Determine the [x, y] coordinate at the center of the cell enclosing the given text.  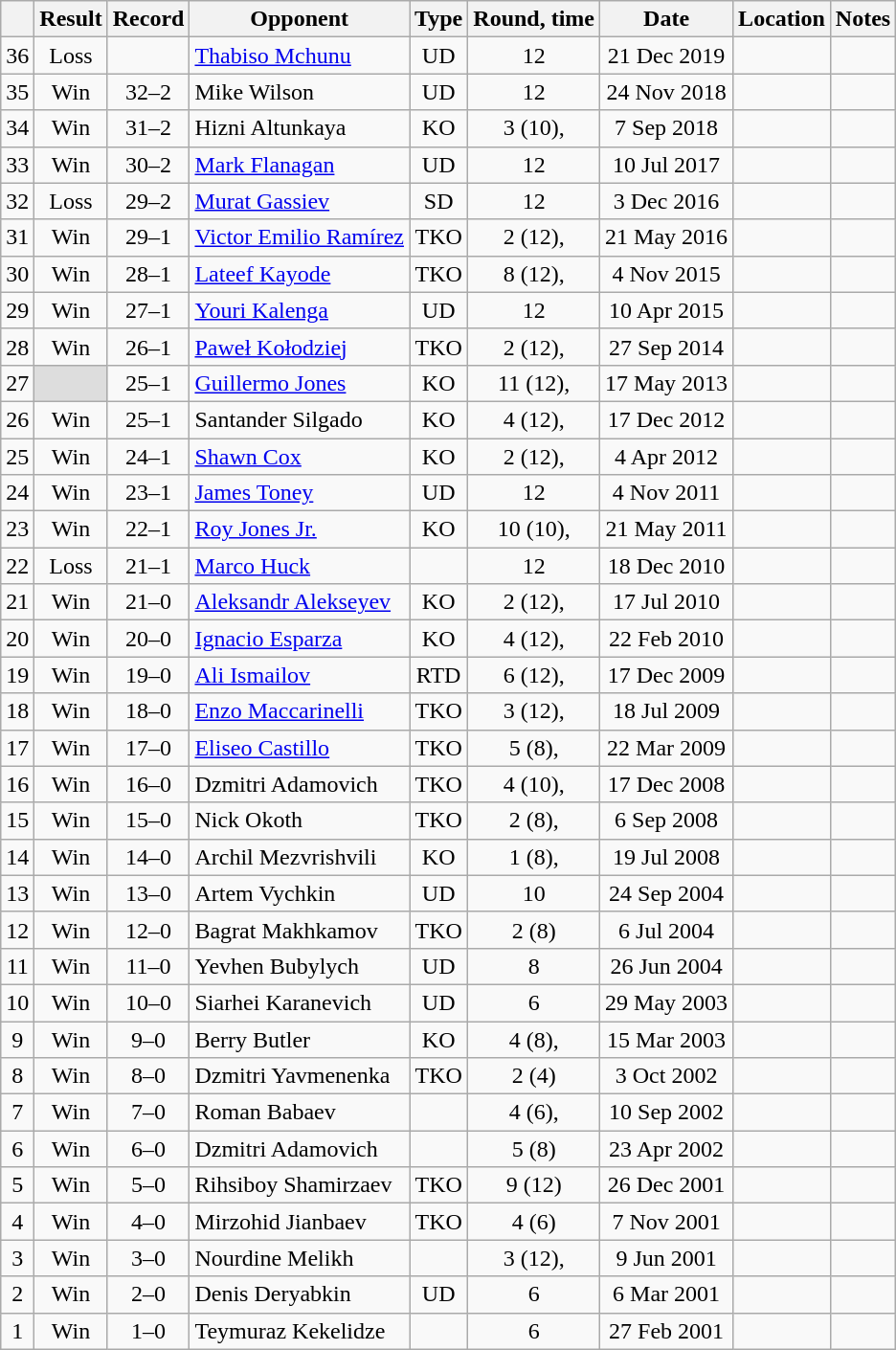
Guillermo Jones [300, 383]
4 (6) [534, 1222]
6 Mar 2001 [666, 1294]
Berry Butler [300, 1039]
14 [17, 857]
5 [17, 1185]
Record [148, 19]
17 Dec 2008 [666, 784]
Hizni Altunkaya [300, 128]
3 Oct 2002 [666, 1076]
3 [17, 1258]
Aleksandr Alekseyev [300, 602]
4 (10), [534, 784]
22 [17, 566]
27–1 [148, 310]
16–0 [148, 784]
1–0 [148, 1331]
2 (8), [534, 821]
24 [17, 493]
Enzo Maccarinelli [300, 711]
19 [17, 675]
30 [17, 274]
32 [17, 201]
16 [17, 784]
10 Sep 2002 [666, 1113]
Paweł Kołodziej [300, 347]
11–0 [148, 966]
17 May 2013 [666, 383]
4 Apr 2012 [666, 457]
Round, time [534, 19]
22 Feb 2010 [666, 639]
13–0 [148, 893]
20 [17, 639]
Date [666, 19]
Result [71, 19]
14–0 [148, 857]
Type [438, 19]
27 Feb 2001 [666, 1331]
10 Jul 2017 [666, 165]
Yevhen Bubylych [300, 966]
RTD [438, 675]
22–1 [148, 529]
35 [17, 92]
21 May 2011 [666, 529]
James Toney [300, 493]
Mirzohid Jianbaev [300, 1222]
18–0 [148, 711]
18 Jul 2009 [666, 711]
Archil Mezvrishvili [300, 857]
25 [17, 457]
Victor Emilio Ramírez [300, 237]
21 Dec 2019 [666, 56]
4 (6), [534, 1113]
15 [17, 821]
29–2 [148, 201]
21 [17, 602]
22 Mar 2009 [666, 748]
3 (10), [534, 128]
Santander Silgado [300, 419]
28–1 [148, 274]
19 Jul 2008 [666, 857]
4 [17, 1222]
7 [17, 1113]
23 [17, 529]
18 Dec 2010 [666, 566]
24 Nov 2018 [666, 92]
29 [17, 310]
Teymuraz Kekelidze [300, 1331]
26 Dec 2001 [666, 1185]
11 [17, 966]
23 Apr 2002 [666, 1149]
Ignacio Esparza [300, 639]
15 Mar 2003 [666, 1039]
Opponent [300, 19]
7 Sep 2018 [666, 128]
6 Jul 2004 [666, 930]
Siarhei Karanevich [300, 1002]
Location [782, 19]
10 (10), [534, 529]
24–1 [148, 457]
5 (8) [534, 1149]
4 Nov 2011 [666, 493]
1 [17, 1331]
Ali Ismailov [300, 675]
Mark Flanagan [300, 165]
Artem Vychkin [300, 893]
9 [17, 1039]
12–0 [148, 930]
31–2 [148, 128]
17–0 [148, 748]
13 [17, 893]
Denis Deryabkin [300, 1294]
33 [17, 165]
8 (12), [534, 274]
26–1 [148, 347]
15–0 [148, 821]
Roy Jones Jr. [300, 529]
6–0 [148, 1149]
17 Jul 2010 [666, 602]
20–0 [148, 639]
4–0 [148, 1222]
17 Dec 2009 [666, 675]
SD [438, 201]
Youri Kalenga [300, 310]
17 [17, 748]
17 Dec 2012 [666, 419]
Rihsiboy Shamirzaev [300, 1185]
2 (8) [534, 930]
8–0 [148, 1076]
Marco Huck [300, 566]
26 [17, 419]
3–0 [148, 1258]
27 Sep 2014 [666, 347]
2 [17, 1294]
5–0 [148, 1185]
4 (8), [534, 1039]
28 [17, 347]
27 [17, 383]
Eliseo Castillo [300, 748]
11 (12), [534, 383]
1 (8), [534, 857]
19–0 [148, 675]
21 May 2016 [666, 237]
34 [17, 128]
36 [17, 56]
10 Apr 2015 [666, 310]
21–0 [148, 602]
2–0 [148, 1294]
Nick Okoth [300, 821]
Notes [862, 19]
Lateef Kayode [300, 274]
3 Dec 2016 [666, 201]
30–2 [148, 165]
Thabiso Mchunu [300, 56]
31 [17, 237]
9–0 [148, 1039]
29 May 2003 [666, 1002]
21–1 [148, 566]
9 Jun 2001 [666, 1258]
2 (4) [534, 1076]
4 Nov 2015 [666, 274]
Murat Gassiev [300, 201]
29–1 [148, 237]
Dzmitri Yavmenenka [300, 1076]
Bagrat Makhkamov [300, 930]
5 (8), [534, 748]
32–2 [148, 92]
Mike Wilson [300, 92]
Nourdine Melikh [300, 1258]
6 (12), [534, 675]
Shawn Cox [300, 457]
Roman Babaev [300, 1113]
9 (12) [534, 1185]
7–0 [148, 1113]
7 Nov 2001 [666, 1222]
23–1 [148, 493]
6 Sep 2008 [666, 821]
24 Sep 2004 [666, 893]
26 Jun 2004 [666, 966]
10–0 [148, 1002]
18 [17, 711]
